Extract the [X, Y] coordinate from the center of the cell holding the provided text.  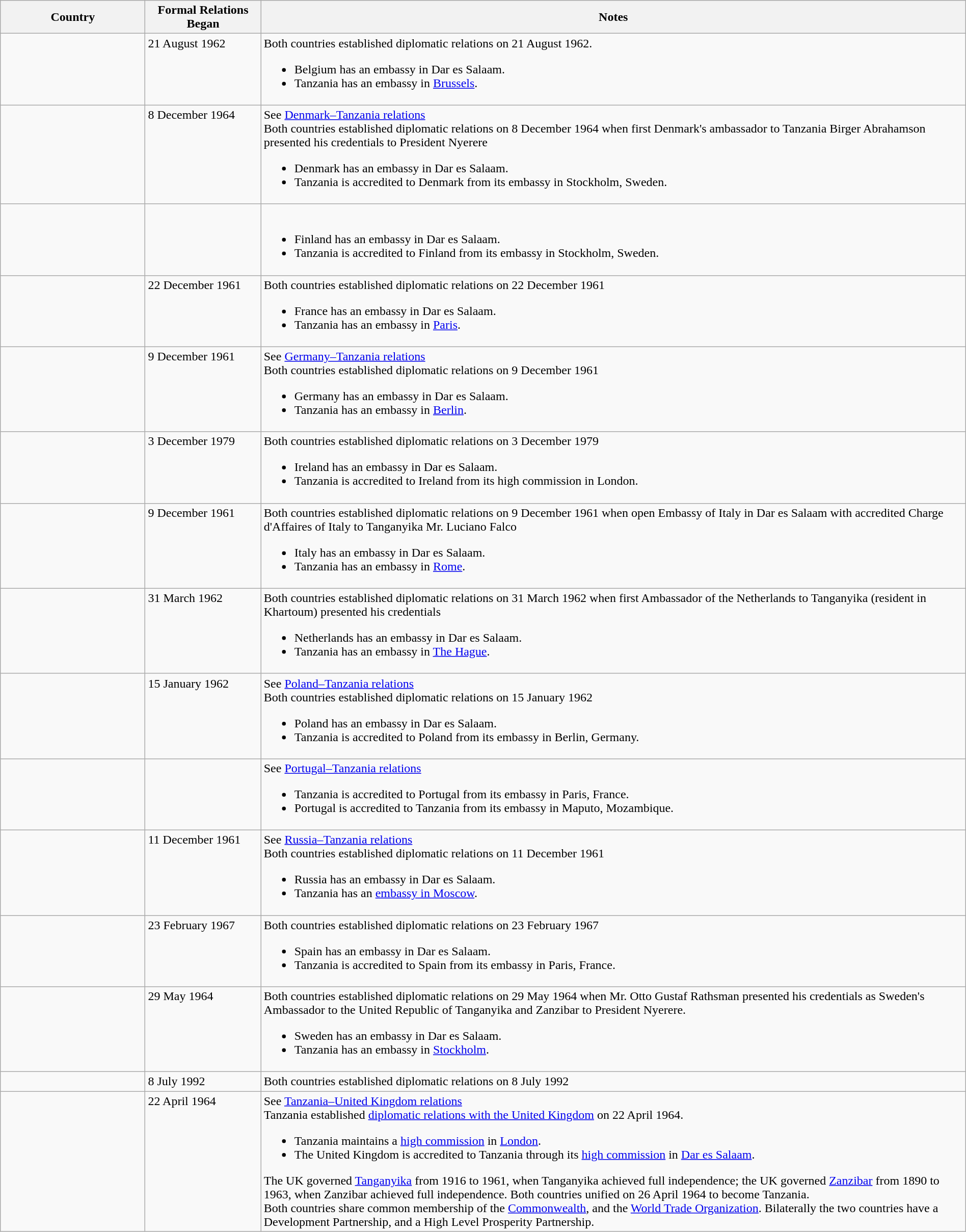
Country [73, 17]
11 December 1961 [203, 873]
Finland has an embassy in Dar es Salaam.Tanzania is accredited to Finland from its embassy in Stockholm, Sweden. [613, 240]
15 January 1962 [203, 716]
31 March 1962 [203, 631]
3 December 1979 [203, 467]
Formal Relations Began [203, 17]
22 April 1964 [203, 1161]
Notes [613, 17]
Both countries established diplomatic relations on 21 August 1962.Belgium has an embassy in Dar es Salaam.Tanzania has an embassy in Brussels. [613, 69]
Both countries established diplomatic relations on 22 December 1961France has an embassy in Dar es Salaam.Tanzania has an embassy in Paris. [613, 311]
Both countries established diplomatic relations on 8 July 1992 [613, 1082]
22 December 1961 [203, 311]
29 May 1964 [203, 1030]
8 December 1964 [203, 154]
21 August 1962 [203, 69]
8 July 1992 [203, 1082]
23 February 1967 [203, 951]
